For the text-containing cell, return its midpoint in [x, y] coordinate format. 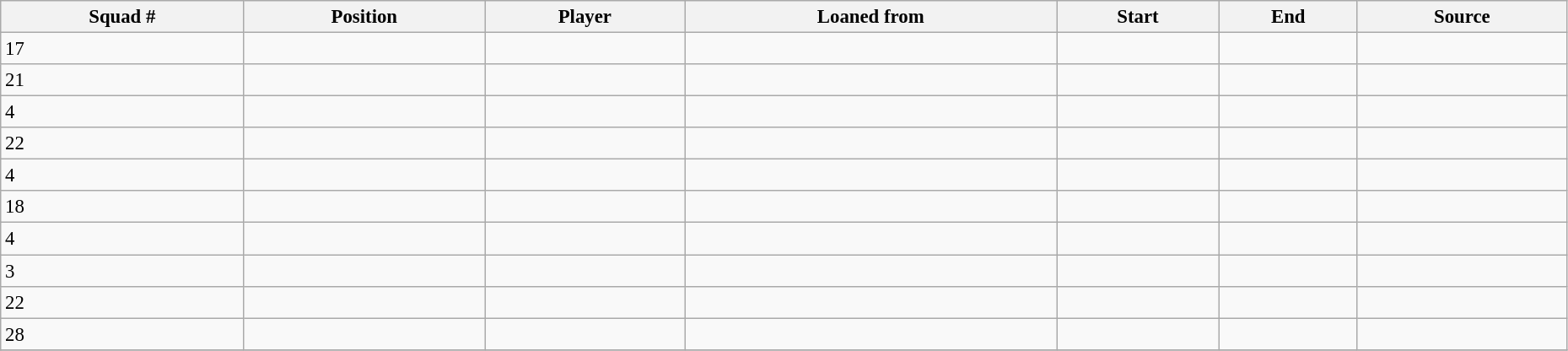
3 [122, 271]
Source [1462, 17]
Position [364, 17]
Player [585, 17]
21 [122, 80]
17 [122, 49]
End [1288, 17]
18 [122, 207]
Loaned from [870, 17]
Start [1138, 17]
Squad # [122, 17]
28 [122, 334]
